Detect which cell encompasses the target text, then output its (x, y) center coordinate. 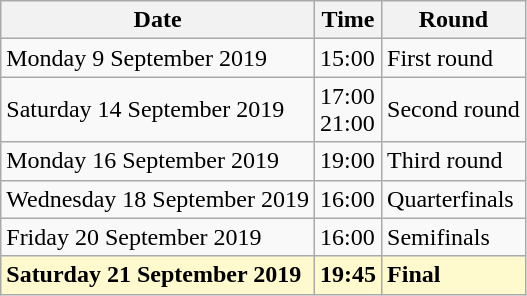
Third round (454, 161)
19:45 (348, 275)
Saturday 14 September 2019 (158, 110)
Date (158, 20)
Quarterfinals (454, 199)
Second round (454, 110)
Friday 20 September 2019 (158, 237)
19:00 (348, 161)
Time (348, 20)
Saturday 21 September 2019 (158, 275)
Round (454, 20)
Monday 16 September 2019 (158, 161)
Semifinals (454, 237)
17:0021:00 (348, 110)
First round (454, 58)
Monday 9 September 2019 (158, 58)
Wednesday 18 September 2019 (158, 199)
15:00 (348, 58)
Final (454, 275)
